Return (X, Y) of the center of cell containing provided text 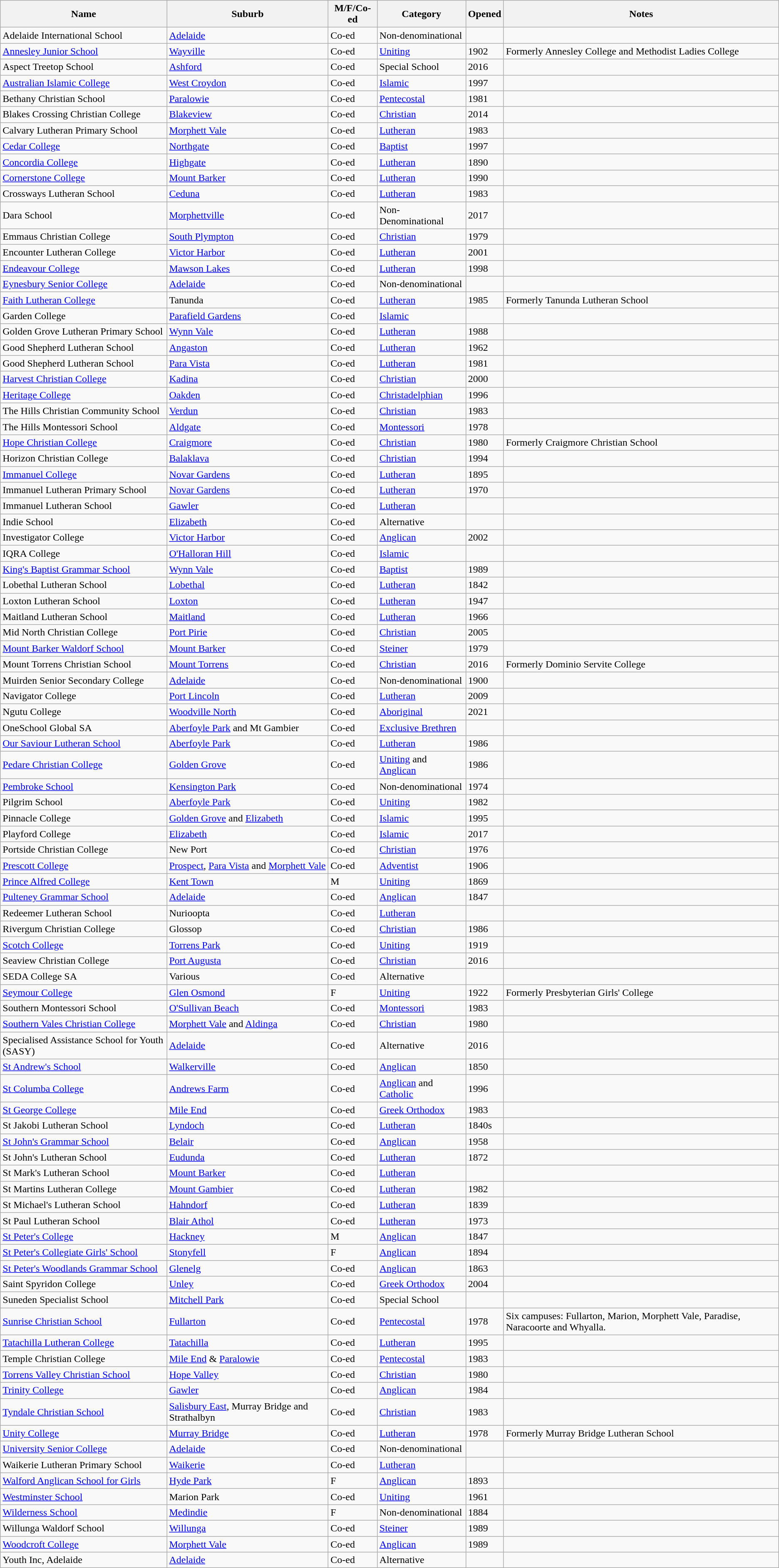
Ngutu College (84, 712)
1902 (484, 51)
Heritage College (84, 395)
Pilgrim School (84, 802)
Port Lincoln (248, 696)
Glenelg (248, 1268)
Aboriginal (421, 712)
Encounter Lutheran College (84, 253)
King's Baptist Grammar School (84, 569)
Aldgate (248, 427)
Lyndoch (248, 1126)
Woodcroft College (84, 1544)
St John's Lutheran School (84, 1157)
1900 (484, 680)
Tyndale Christian School (84, 1412)
Medindie (248, 1512)
1906 (484, 866)
Nurioopta (248, 913)
Craigmore (248, 442)
Andrews Farm (248, 1089)
Pedare Christian College (84, 765)
Category (421, 14)
Port Augusta (248, 960)
Horizon Christian College (84, 458)
1947 (484, 601)
St Columba College (84, 1089)
1970 (484, 490)
Blair Athol (248, 1221)
Opened (484, 14)
Blakeview (248, 114)
Formerly Presbyterian Girls' College (641, 992)
Uniting and Anglican (421, 765)
Hahndorf (248, 1205)
Seaview Christian College (84, 960)
Cedar College (84, 146)
Waikerie (248, 1465)
1985 (484, 300)
Saint Spyridon College (84, 1284)
2005 (484, 633)
Glen Osmond (248, 992)
Golden Grove Lutheran Primary School (84, 332)
South Plympton (248, 237)
1958 (484, 1141)
Torrens Park (248, 945)
1890 (484, 162)
1894 (484, 1252)
Stonyfell (248, 1252)
Emmaus Christian College (84, 237)
Mitchell Park (248, 1300)
Concordia College (84, 162)
Angaston (248, 347)
Maitland Lutheran School (84, 617)
Glossop (248, 929)
Navigator College (84, 696)
Formerly Dominio Servite College (641, 664)
Scotch College (84, 945)
Various (248, 976)
Tatachilla (248, 1343)
Woodville North (248, 712)
Adventist (421, 866)
Marion Park (248, 1496)
Mile End (248, 1110)
Rivergum Christian College (84, 929)
O'Halloran Hill (248, 553)
2004 (484, 1284)
Southern Vales Christian College (84, 1024)
1839 (484, 1205)
Hyde Park (248, 1481)
Hackney (248, 1236)
Prince Alfred College (84, 881)
Endeavour College (84, 268)
Paralowie (248, 99)
Loxton (248, 601)
Cornerstone College (84, 178)
2021 (484, 712)
West Croydon (248, 83)
Belair (248, 1141)
Hope Christian College (84, 442)
2000 (484, 379)
St Mark's Lutheran School (84, 1173)
Formerly Craigmore Christian School (641, 442)
1990 (484, 178)
1961 (484, 1496)
Trinity College (84, 1390)
Our Saviour Lutheran School (84, 744)
Waikerie Lutheran Primary School (84, 1465)
Mount Torrens Christian School (84, 664)
The Hills Montessori School (84, 427)
Immanuel College (84, 474)
Oakden (248, 395)
Suneden Specialist School (84, 1300)
Parafield Gardens (248, 316)
1966 (484, 617)
Para Vista (248, 363)
1919 (484, 945)
Portside Christian College (84, 850)
Pulteney Grammar School (84, 897)
Bethany Christian School (84, 99)
1984 (484, 1390)
1893 (484, 1481)
1884 (484, 1512)
Six campuses: Fullarton, Marion, Morphett Vale, Paradise, Naracoorte and Whyalla. (641, 1322)
Formerly Tanunda Lutheran School (641, 300)
Redeemer Lutheran School (84, 913)
St George College (84, 1110)
St Michael's Lutheran School (84, 1205)
1869 (484, 881)
Mount Barker Waldorf School (84, 648)
University Senior College (84, 1449)
Kadina (248, 379)
Tatachilla Lutheran College (84, 1343)
Port Pirie (248, 633)
Pembroke School (84, 786)
OneSchool Global SA (84, 728)
1863 (484, 1268)
Fullarton (248, 1322)
Exclusive Brethren (421, 728)
Adelaide International School (84, 35)
1922 (484, 992)
Pinnacle College (84, 818)
M/F/Co-ed (353, 14)
Mawson Lakes (248, 268)
Immanuel Lutheran School (84, 506)
St Jakobi Lutheran School (84, 1126)
Balaklava (248, 458)
Aspect Treetop School (84, 67)
St Paul Lutheran School (84, 1221)
Tanunda (248, 300)
1988 (484, 332)
St Peter's Collegiate Girls' School (84, 1252)
Southern Montessori School (84, 1008)
Garden College (84, 316)
Westminster School (84, 1496)
Harvest Christian College (84, 379)
Formerly Annesley College and Methodist Ladies College (641, 51)
Calvary Lutheran Primary School (84, 130)
Maitland (248, 617)
Ceduna (248, 194)
1842 (484, 585)
Eudunda (248, 1157)
Playford College (84, 834)
Kent Town (248, 881)
Northgate (248, 146)
Eynesbury Senior College (84, 284)
Hope Valley (248, 1374)
St Peter's College (84, 1236)
Verdun (248, 411)
Seymour College (84, 992)
Murray Bridge (248, 1433)
Willunga (248, 1528)
1994 (484, 458)
Lobethal Lutheran School (84, 585)
Notes (641, 14)
Golden Grove and Elizabeth (248, 818)
1840s (484, 1126)
Lobethal (248, 585)
Mid North Christian College (84, 633)
New Port (248, 850)
IQRA College (84, 553)
Name (84, 14)
Sunrise Christian School (84, 1322)
Dara School (84, 215)
2001 (484, 253)
Prescott College (84, 866)
1973 (484, 1221)
Temple Christian College (84, 1359)
Ashford (248, 67)
Mount Gambier (248, 1189)
Unity College (84, 1433)
Australian Islamic College (84, 83)
St Martins Lutheran College (84, 1189)
Suburb (248, 14)
Golden Grove (248, 765)
Youth Inc, Adelaide (84, 1560)
1974 (484, 786)
Mount Torrens (248, 664)
Loxton Lutheran School (84, 601)
Specialised Assistance School for Youth (SASY) (84, 1045)
Prospect, Para Vista and Morphett Vale (248, 866)
Immanuel Lutheran Primary School (84, 490)
1850 (484, 1067)
Unley (248, 1284)
Christadelphian (421, 395)
Wayville (248, 51)
Indie School (84, 522)
Mile End & Paralowie (248, 1359)
Walford Anglican School for Girls (84, 1481)
2002 (484, 538)
St John's Grammar School (84, 1141)
2009 (484, 696)
1872 (484, 1157)
O'Sullivan Beach (248, 1008)
1998 (484, 268)
Non-Denominational (421, 215)
Crossways Lutheran School (84, 194)
St Andrew's School (84, 1067)
Morphett Vale and Aldinga (248, 1024)
1976 (484, 850)
Salisbury East, Murray Bridge and Strathalbyn (248, 1412)
Blakes Crossing Christian College (84, 114)
St Peter's Woodlands Grammar School (84, 1268)
Muirden Senior Secondary College (84, 680)
2014 (484, 114)
1895 (484, 474)
Kensington Park (248, 786)
SEDA College SA (84, 976)
The Hills Christian Community School (84, 411)
Walkerville (248, 1067)
Morphettville (248, 215)
Torrens Valley Christian School (84, 1374)
Formerly Murray Bridge Lutheran School (641, 1433)
1962 (484, 347)
Investigator College (84, 538)
Annesley Junior School (84, 51)
Willunga Waldorf School (84, 1528)
Faith Lutheran College (84, 300)
Wilderness School (84, 1512)
Highgate (248, 162)
Aberfoyle Park and Mt Gambier (248, 728)
Anglican and Catholic (421, 1089)
